Search for the cell housing the specified text and yield its [X, Y] center coordinate. 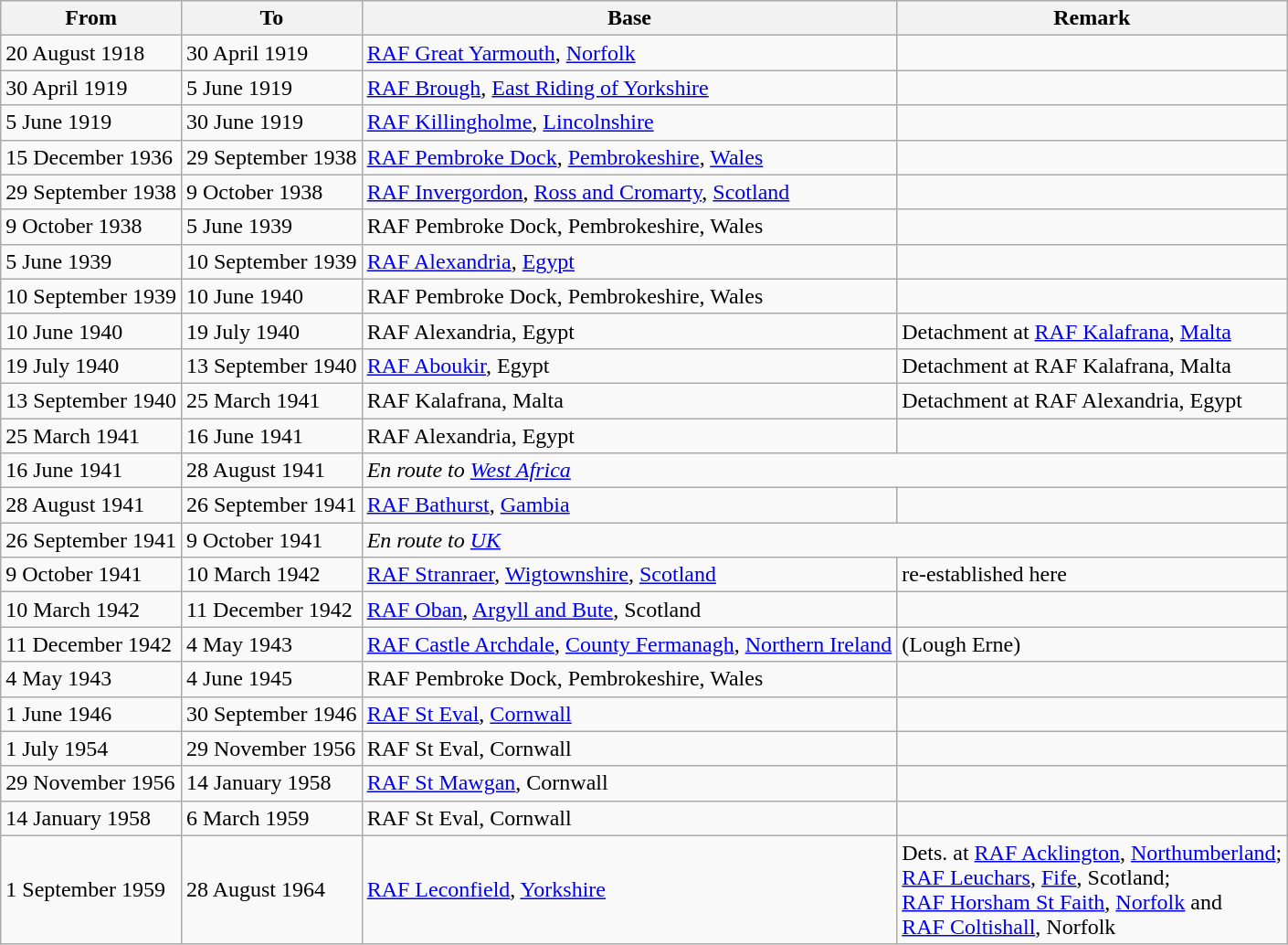
RAF Killingholme, Lincolnshire [629, 122]
Detachment at RAF Alexandria, Egypt [1093, 400]
re-established here [1093, 575]
RAF Brough, East Riding of Yorkshire [629, 88]
RAF St Mawgan, Cornwall [629, 783]
(Lough Erne) [1093, 644]
RAF Invergordon, Ross and Cromarty, Scotland [629, 192]
To [271, 18]
30 September 1946 [271, 714]
4 June 1945 [271, 679]
RAF Stranraer, Wigtownshire, Scotland [629, 575]
RAF Aboukir, Egypt [629, 366]
20 August 1918 [91, 53]
1 July 1954 [91, 749]
Base [629, 18]
Dets. at RAF Acklington, Northumberland; RAF Leuchars, Fife, Scotland; RAF Horsham St Faith, Norfolk and RAF Coltishall, Norfolk [1093, 890]
En route to UK [824, 540]
1 September 1959 [91, 890]
RAF Great Yarmouth, Norfolk [629, 53]
From [91, 18]
RAF Castle Archdale, County Fermanagh, Northern Ireland [629, 644]
30 June 1919 [271, 122]
En route to West Africa [824, 471]
6 March 1959 [271, 818]
15 December 1936 [91, 157]
28 August 1964 [271, 890]
RAF Oban, Argyll and Bute, Scotland [629, 610]
Remark [1093, 18]
RAF Leconfield, Yorkshire [629, 890]
RAF Bathurst, Gambia [629, 505]
RAF Kalafrana, Malta [629, 400]
1 June 1946 [91, 714]
